Return [x, y] of the center of cell containing provided text 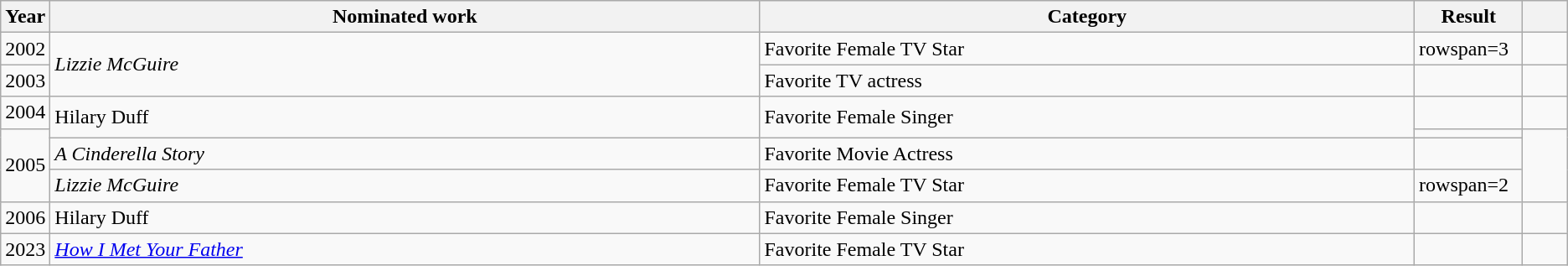
rowspan=3 [1469, 49]
rowspan=2 [1469, 185]
Nominated work [405, 17]
Favorite Movie Actress [1087, 154]
2002 [25, 49]
Year [25, 17]
2004 [25, 112]
2023 [25, 249]
2003 [25, 81]
Category [1087, 17]
A Cinderella Story [405, 154]
Result [1469, 17]
Favorite TV actress [1087, 81]
2006 [25, 217]
How I Met Your Father [405, 249]
2005 [25, 164]
